Determine the [x, y] coordinate at the center of the cell enclosing the given text.  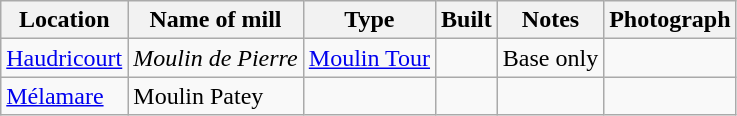
Base only [550, 58]
Built [467, 20]
Haudricourt [64, 58]
Moulin de Pierre [216, 58]
Name of mill [216, 20]
Type [369, 20]
Mélamare [64, 96]
Location [64, 20]
Notes [550, 20]
Photograph [670, 20]
Moulin Tour [369, 58]
Moulin Patey [216, 96]
